Locate the cell with the specified text and output its [X, Y] center coordinate. 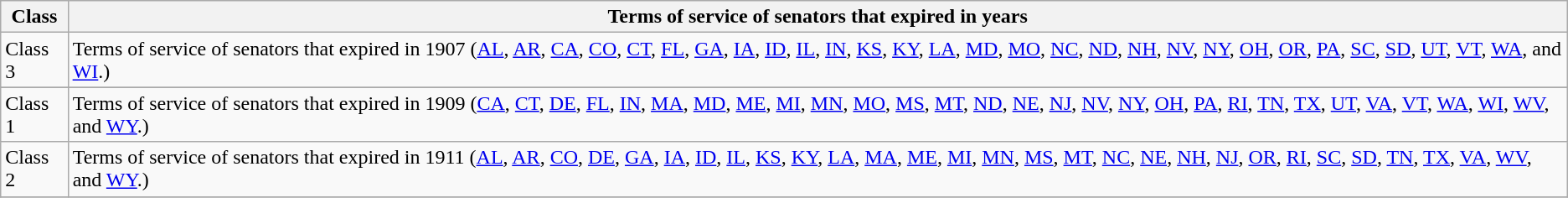
Class 1 [34, 114]
Class 2 [34, 169]
Class [34, 17]
Terms of service of senators that expired in years [818, 17]
Class 3 [34, 60]
